Locate the cell with the specified text and output its (x, y) center coordinate. 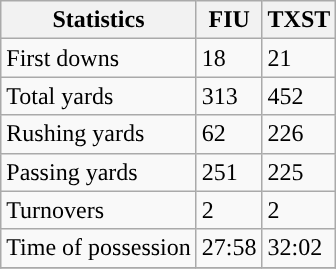
226 (299, 134)
18 (229, 58)
225 (299, 172)
TXST (299, 20)
21 (299, 58)
313 (229, 96)
Rushing yards (99, 134)
32:02 (299, 248)
Statistics (99, 20)
Time of possession (99, 248)
First downs (99, 58)
251 (229, 172)
27:58 (229, 248)
FIU (229, 20)
62 (229, 134)
Turnovers (99, 210)
Passing yards (99, 172)
452 (299, 96)
Total yards (99, 96)
